Scan for the cell matching the given text and deliver its [X, Y] coordinate at center. 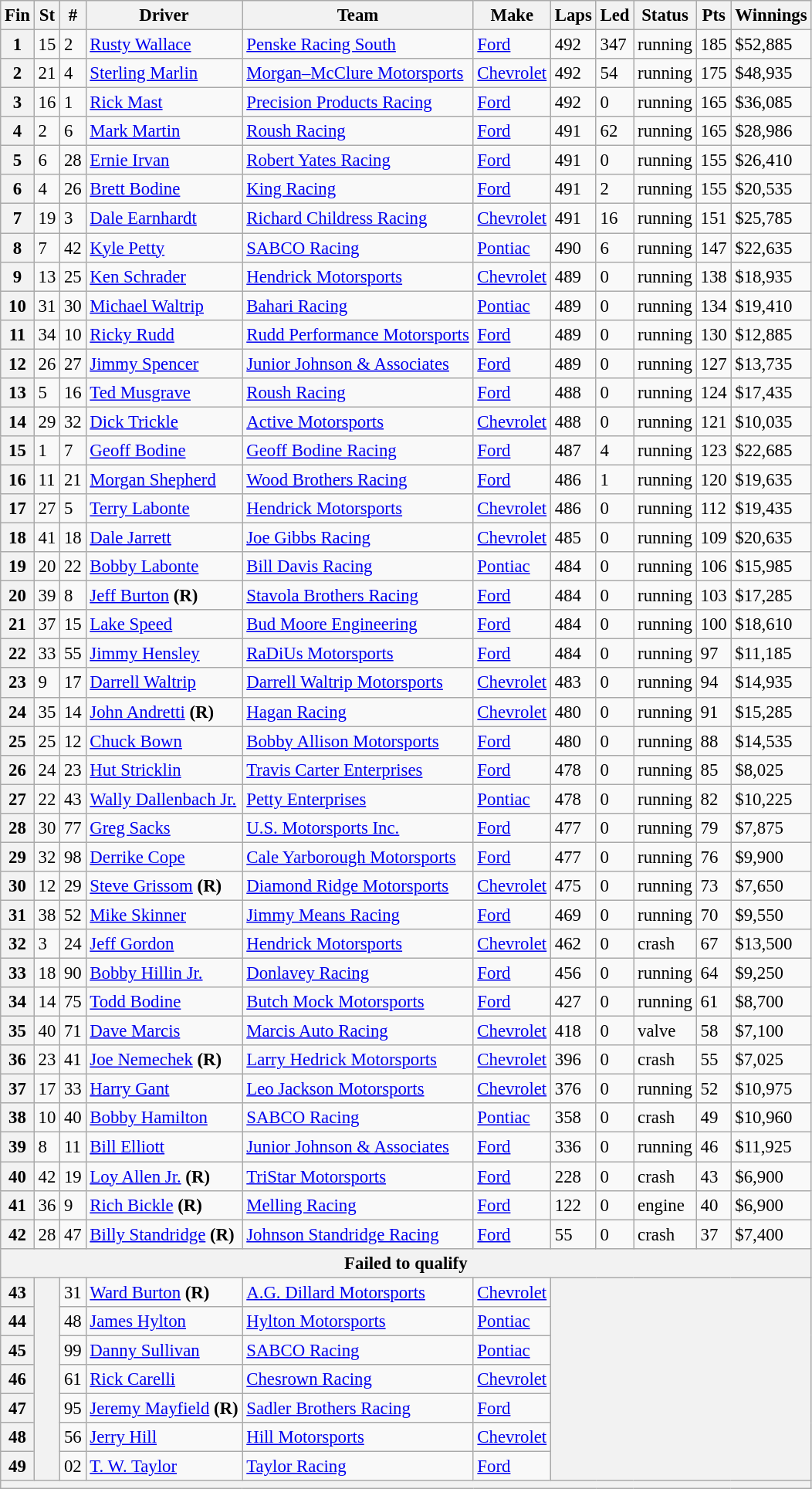
TriStar Motorsports [358, 1176]
Harry Gant [164, 1089]
103 [713, 596]
$52,885 [771, 45]
$36,085 [771, 103]
Cale Yarborough Motorsports [358, 857]
Rusty Wallace [164, 45]
$11,925 [771, 1147]
490 [573, 248]
82 [713, 799]
Rich Bickle (R) [164, 1205]
$20,535 [771, 189]
Ernie Irvan [164, 161]
Sterling Marlin [164, 73]
Morgan Shepherd [164, 479]
Make [512, 15]
Failed to qualify [406, 1263]
T. W. Taylor [164, 1467]
Petty Enterprises [358, 799]
Jeremy Mayfield (R) [164, 1408]
$10,035 [771, 421]
79 [713, 828]
Chesrown Racing [358, 1379]
Ted Musgrave [164, 393]
Loy Allen Jr. (R) [164, 1176]
109 [713, 538]
73 [713, 886]
Joe Gibbs Racing [358, 538]
$22,685 [771, 451]
185 [713, 45]
Dave Marcis [164, 1031]
valve [665, 1031]
Jimmy Means Racing [358, 915]
147 [713, 248]
Darrell Waltrip Motorsports [358, 683]
$14,535 [771, 741]
Jeff Burton (R) [164, 596]
77 [73, 828]
Rudd Performance Motorsports [358, 334]
Richard Childress Racing [358, 218]
Steve Grissom (R) [164, 886]
Chuck Bown [164, 741]
376 [573, 1089]
Bobby Labonte [164, 567]
$11,185 [771, 654]
Taylor Racing [358, 1467]
Marcis Auto Racing [358, 1031]
122 [573, 1205]
$12,885 [771, 334]
Jimmy Spencer [164, 364]
Darrell Waltrip [164, 683]
Travis Carter Enterprises [358, 770]
Bobby Allison Motorsports [358, 741]
$17,435 [771, 393]
$9,250 [771, 973]
$9,550 [771, 915]
Wally Dallenbach Jr. [164, 799]
98 [73, 857]
Ward Burton (R) [164, 1292]
427 [573, 1002]
$10,960 [771, 1118]
44 [18, 1321]
Penske Racing South [358, 45]
130 [713, 334]
$20,635 [771, 538]
75 [73, 1002]
Robert Yates Racing [358, 161]
Dale Jarrett [164, 538]
Hut Stricklin [164, 770]
469 [573, 915]
Laps [573, 15]
$19,435 [771, 509]
123 [713, 451]
Geoff Bodine [164, 451]
# [73, 15]
483 [573, 683]
$13,735 [771, 364]
Hill Motorsports [358, 1437]
45 [18, 1350]
151 [713, 218]
Todd Bodine [164, 1002]
99 [73, 1350]
$7,875 [771, 828]
Lake Speed [164, 624]
Greg Sacks [164, 828]
56 [73, 1437]
John Andretti (R) [164, 712]
02 [73, 1467]
$19,635 [771, 479]
Driver [164, 15]
Rick Mast [164, 103]
64 [713, 973]
347 [614, 45]
Mike Skinner [164, 915]
462 [573, 944]
124 [713, 393]
Dale Earnhardt [164, 218]
Precision Products Racing [358, 103]
Donlavey Racing [358, 973]
Wood Brothers Racing [358, 479]
95 [73, 1408]
120 [713, 479]
engine [665, 1205]
Team [358, 15]
Ricky Rudd [164, 334]
475 [573, 886]
138 [713, 276]
62 [614, 131]
Michael Waltrip [164, 306]
70 [713, 915]
175 [713, 73]
Sadler Brothers Racing [358, 1408]
$18,935 [771, 276]
Rick Carelli [164, 1379]
$15,285 [771, 712]
71 [73, 1031]
54 [614, 73]
94 [713, 683]
Larry Hedrick Motorsports [358, 1060]
85 [713, 770]
$9,900 [771, 857]
Bud Moore Engineering [358, 624]
$26,410 [771, 161]
U.S. Motorsports Inc. [358, 828]
$8,700 [771, 1002]
Pts [713, 15]
Terry Labonte [164, 509]
Brett Bodine [164, 189]
418 [573, 1031]
88 [713, 741]
Butch Mock Motorsports [358, 1002]
Diamond Ridge Motorsports [358, 886]
$15,985 [771, 567]
Dick Trickle [164, 421]
127 [713, 364]
Hagan Racing [358, 712]
$7,650 [771, 886]
$7,100 [771, 1031]
Winnings [771, 15]
Jimmy Hensley [164, 654]
RaDiUs Motorsports [358, 654]
97 [713, 654]
112 [713, 509]
Kyle Petty [164, 248]
Melling Racing [358, 1205]
$48,935 [771, 73]
$10,975 [771, 1089]
Bill Elliott [164, 1147]
Mark Martin [164, 131]
Derrike Cope [164, 857]
456 [573, 973]
Bahari Racing [358, 306]
106 [713, 567]
$7,400 [771, 1234]
Danny Sullivan [164, 1350]
King Racing [358, 189]
Led [614, 15]
A.G. Dillard Motorsports [358, 1292]
$19,410 [771, 306]
$8,025 [771, 770]
58 [713, 1031]
Morgan–McClure Motorsports [358, 73]
76 [713, 857]
$10,225 [771, 799]
$25,785 [771, 218]
Status [665, 15]
Leo Jackson Motorsports [358, 1089]
Jeff Gordon [164, 944]
$14,935 [771, 683]
487 [573, 451]
Active Motorsports [358, 421]
Jerry Hill [164, 1437]
121 [713, 421]
James Hylton [164, 1321]
Hylton Motorsports [358, 1321]
$18,610 [771, 624]
336 [573, 1147]
90 [73, 973]
Stavola Brothers Racing [358, 596]
228 [573, 1176]
134 [713, 306]
$13,500 [771, 944]
Johnson Standridge Racing [358, 1234]
100 [713, 624]
Billy Standridge (R) [164, 1234]
358 [573, 1118]
$7,025 [771, 1060]
Bill Davis Racing [358, 567]
Geoff Bodine Racing [358, 451]
Joe Nemechek (R) [164, 1060]
67 [713, 944]
91 [713, 712]
Fin [18, 15]
$17,285 [771, 596]
Bobby Hamilton [164, 1118]
$28,986 [771, 131]
485 [573, 538]
Bobby Hillin Jr. [164, 973]
St [46, 15]
396 [573, 1060]
$22,635 [771, 248]
Ken Schrader [164, 276]
